Detect which cell encompasses the target text, then output its [x, y] center coordinate. 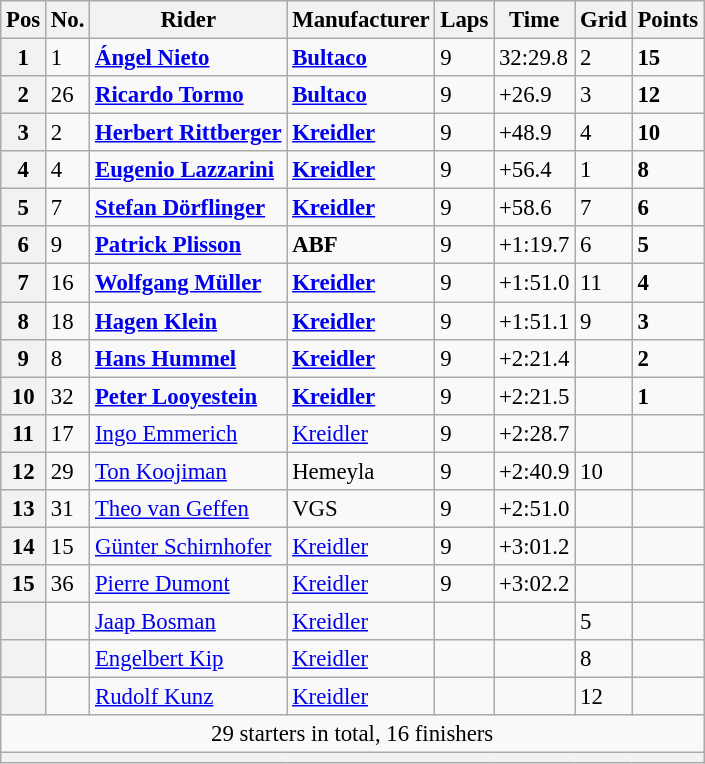
Herbert Rittberger [188, 133]
+2:40.9 [534, 471]
Eugenio Lazzarini [188, 170]
Ton Koojiman [188, 471]
+56.4 [534, 170]
No. [68, 20]
Jaap Bosman [188, 621]
Günter Schirnhofer [188, 546]
Pierre Dumont [188, 584]
26 [68, 95]
+2:21.5 [534, 396]
ABF [361, 245]
+26.9 [534, 95]
Pos [24, 20]
Grid [604, 20]
+1:51.1 [534, 321]
Ricardo Tormo [188, 95]
Hans Hummel [188, 358]
Ingo Emmerich [188, 433]
+3:01.2 [534, 546]
Time [534, 20]
+1:51.0 [534, 283]
Rudolf Kunz [188, 697]
Rider [188, 20]
Hemeyla [361, 471]
17 [68, 433]
+58.6 [534, 208]
14 [24, 546]
+1:19.7 [534, 245]
31 [68, 509]
Points [668, 20]
+2:21.4 [534, 358]
Laps [464, 20]
32:29.8 [534, 58]
Wolfgang Müller [188, 283]
Hagen Klein [188, 321]
+3:02.2 [534, 584]
18 [68, 321]
Ángel Nieto [188, 58]
+2:28.7 [534, 433]
VGS [361, 509]
Theo van Geffen [188, 509]
13 [24, 509]
29 [68, 471]
36 [68, 584]
Peter Looyestein [188, 396]
32 [68, 396]
Manufacturer [361, 20]
16 [68, 283]
+48.9 [534, 133]
Stefan Dörflinger [188, 208]
Patrick Plisson [188, 245]
+2:51.0 [534, 509]
Engelbert Kip [188, 659]
29 starters in total, 16 finishers [352, 734]
